Extract the (x, y) coordinate from the center of the cell holding the provided text.  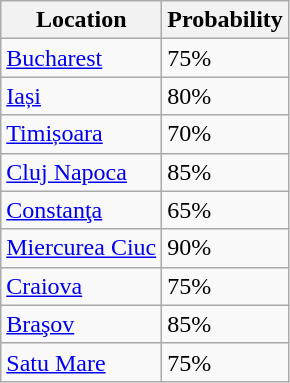
Cluj Napoca (82, 172)
70% (226, 134)
Braşov (82, 324)
80% (226, 96)
90% (226, 248)
Timișoara (82, 134)
Miercurea Ciuc (82, 248)
Probability (226, 20)
Satu Mare (82, 362)
65% (226, 210)
Craiova (82, 286)
Constanţa (82, 210)
Iași (82, 96)
Bucharest (82, 58)
Location (82, 20)
